Detect which cell encompasses the target text, then output its [X, Y] center coordinate. 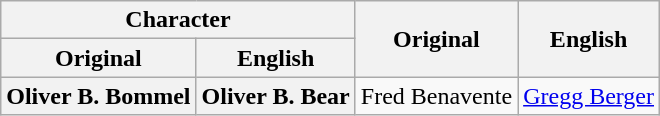
Gregg Berger [589, 96]
Oliver B. Bear [276, 96]
Oliver B. Bommel [98, 96]
Character [178, 20]
Fred Benavente [436, 96]
